For the text-containing cell, return its midpoint in (x, y) coordinate format. 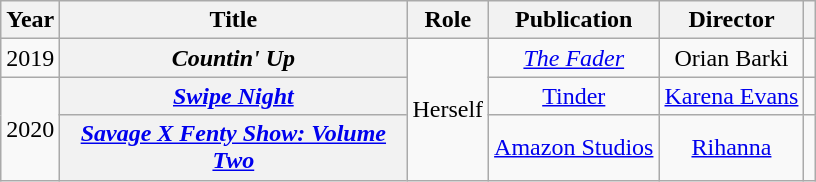
Countin' Up (234, 58)
Year (30, 20)
Amazon Studios (574, 148)
Swipe Night (234, 96)
Orian Barki (732, 58)
Herself (448, 110)
Role (448, 20)
Publication (574, 20)
2019 (30, 58)
Tinder (574, 96)
Rihanna (732, 148)
The Fader (574, 58)
2020 (30, 128)
Karena Evans (732, 96)
Director (732, 20)
Savage X Fenty Show: Volume Two (234, 148)
Title (234, 20)
